Locate the cell with the specified text and output its (x, y) center coordinate. 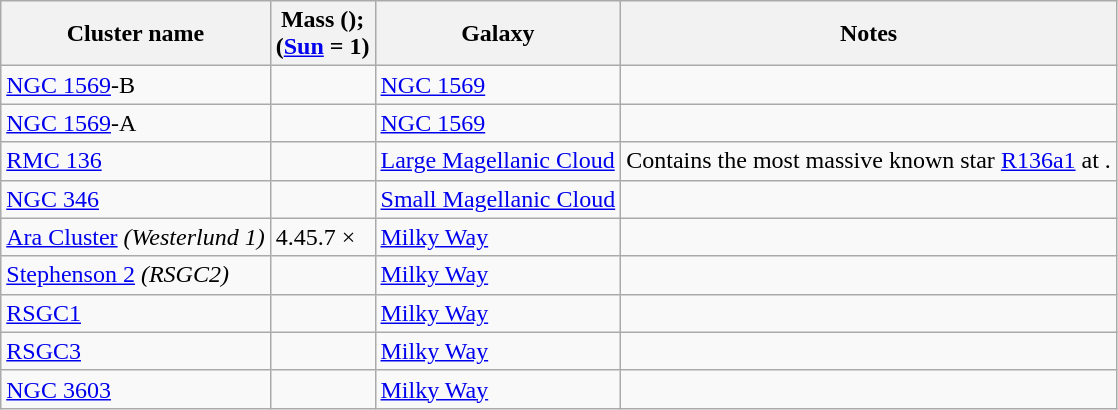
NGC 1569-B (136, 85)
Stephenson 2 (RSGC2) (136, 275)
Galaxy (498, 34)
NGC 1569-A (136, 123)
RMC 136 (136, 161)
Notes (869, 34)
NGC 346 (136, 199)
Large Magellanic Cloud (498, 161)
Cluster name (136, 34)
Contains the most massive known star R136a1 at . (869, 161)
NGC 3603 (136, 389)
Ara Cluster (Westerlund 1) (136, 237)
4.45.7 × (322, 237)
RSGC3 (136, 351)
Small Magellanic Cloud (498, 199)
RSGC1 (136, 313)
Mass ();(Sun = 1) (322, 34)
